Determine the [X, Y] coordinate at the center of the cell enclosing the given text.  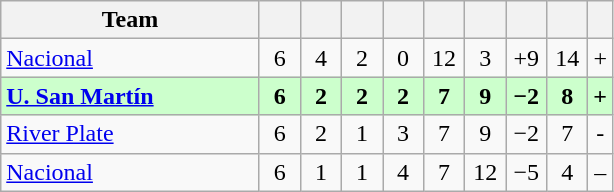
+9 [526, 58]
River Plate [130, 134]
Team [130, 20]
−5 [526, 172]
14 [568, 58]
8 [568, 96]
U. San Martín [130, 96]
- [600, 134]
– [600, 172]
0 [402, 58]
